Provide the (X, Y) coordinate of the cell's center where the given text is located.  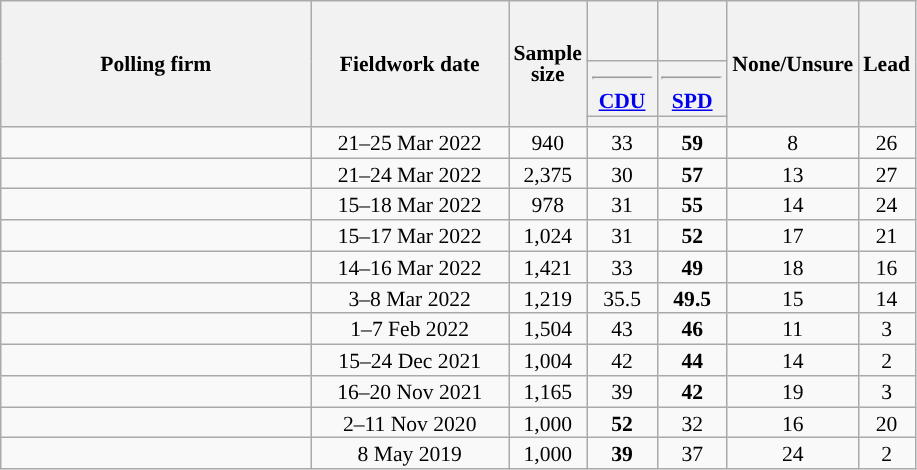
1,219 (547, 298)
8 May 2019 (410, 454)
59 (692, 142)
1–7 Feb 2022 (410, 330)
37 (692, 454)
55 (692, 204)
46 (692, 330)
1,421 (547, 266)
35.5 (622, 298)
20 (886, 422)
SPD (692, 89)
Polling firm (156, 64)
940 (547, 142)
14–16 Mar 2022 (410, 266)
11 (792, 330)
26 (886, 142)
21 (886, 236)
30 (622, 174)
CDU (622, 89)
978 (547, 204)
Samplesize (547, 64)
15–24 Dec 2021 (410, 360)
2,375 (547, 174)
3–8 Mar 2022 (410, 298)
Lead (886, 64)
15–18 Mar 2022 (410, 204)
8 (792, 142)
27 (886, 174)
32 (692, 422)
18 (792, 266)
16–20 Nov 2021 (410, 392)
1,024 (547, 236)
None/Unsure (792, 64)
17 (792, 236)
15 (792, 298)
1,165 (547, 392)
Fieldwork date (410, 64)
13 (792, 174)
15–17 Mar 2022 (410, 236)
1,504 (547, 330)
21–25 Mar 2022 (410, 142)
49 (692, 266)
19 (792, 392)
57 (692, 174)
21–24 Mar 2022 (410, 174)
2–11 Nov 2020 (410, 422)
44 (692, 360)
1,004 (547, 360)
49.5 (692, 298)
43 (622, 330)
